Search for the cell housing the specified text and yield its [X, Y] center coordinate. 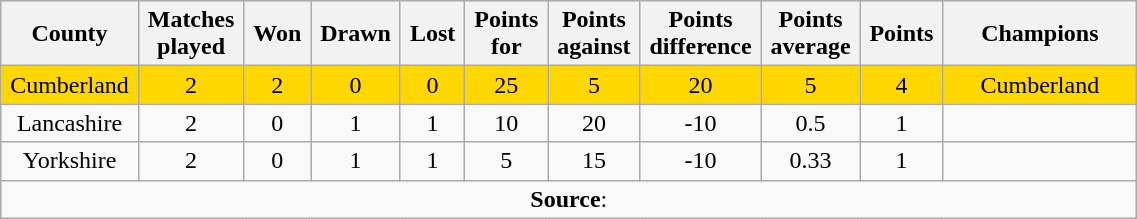
10 [506, 123]
Yorkshire [70, 161]
Matches played [191, 34]
0.5 [810, 123]
Drawn [356, 34]
Won [278, 34]
15 [594, 161]
Lost [432, 34]
Champions [1040, 34]
Points average [810, 34]
0.33 [810, 161]
25 [506, 85]
Points [902, 34]
Source: [569, 199]
County [70, 34]
Points difference [700, 34]
Points against [594, 34]
4 [902, 85]
Lancashire [70, 123]
Points for [506, 34]
